Scan for the cell matching the given text and deliver its [x, y] coordinate at center. 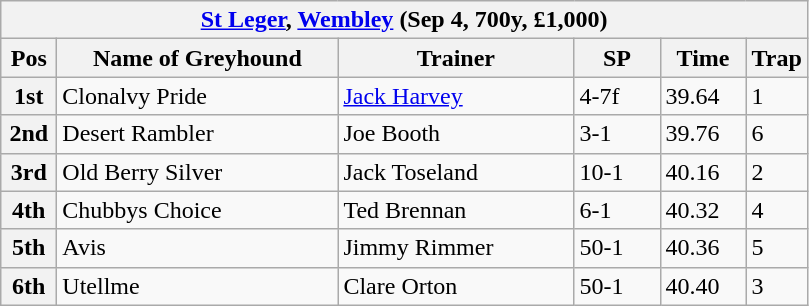
Clare Orton [456, 286]
Time [703, 58]
40.36 [703, 248]
5th [29, 248]
Jimmy Rimmer [456, 248]
3rd [29, 172]
St Leger, Wembley (Sep 4, 700y, £1,000) [404, 20]
4 [776, 210]
Avis [198, 248]
Ted Brennan [456, 210]
Chubbys Choice [198, 210]
40.32 [703, 210]
SP [617, 58]
10-1 [617, 172]
1 [776, 96]
2 [776, 172]
Joe Booth [456, 134]
Trap [776, 58]
2nd [29, 134]
Trainer [456, 58]
40.16 [703, 172]
6-1 [617, 210]
40.40 [703, 286]
4-7f [617, 96]
Name of Greyhound [198, 58]
3 [776, 286]
Jack Toseland [456, 172]
4th [29, 210]
39.76 [703, 134]
Desert Rambler [198, 134]
Utellme [198, 286]
3-1 [617, 134]
Pos [29, 58]
Clonalvy Pride [198, 96]
1st [29, 96]
6th [29, 286]
39.64 [703, 96]
Jack Harvey [456, 96]
6 [776, 134]
5 [776, 248]
Old Berry Silver [198, 172]
